Provide the [x, y] coordinate of the cell's center where the given text is located.  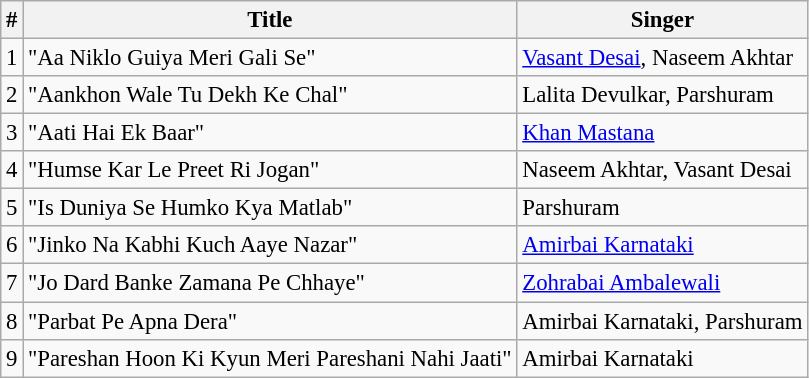
4 [12, 170]
"Jinko Na Kabhi Kuch Aaye Nazar" [270, 245]
"Is Duniya Se Humko Kya Matlab" [270, 208]
"Aa Niklo Guiya Meri Gali Se" [270, 58]
2 [12, 95]
"Jo Dard Banke Zamana Pe Chhaye" [270, 283]
Title [270, 20]
1 [12, 58]
8 [12, 321]
"Parbat Pe Apna Dera" [270, 321]
9 [12, 358]
Vasant Desai, Naseem Akhtar [662, 58]
Naseem Akhtar, Vasant Desai [662, 170]
"Aankhon Wale Tu Dekh Ke Chal" [270, 95]
# [12, 20]
Khan Mastana [662, 133]
Singer [662, 20]
Zohrabai Ambalewali [662, 283]
"Humse Kar Le Preet Ri Jogan" [270, 170]
3 [12, 133]
Parshuram [662, 208]
7 [12, 283]
6 [12, 245]
"Aati Hai Ek Baar" [270, 133]
Lalita Devulkar, Parshuram [662, 95]
Amirbai Karnataki, Parshuram [662, 321]
5 [12, 208]
"Pareshan Hoon Ki Kyun Meri Pareshani Nahi Jaati" [270, 358]
